Capture the cell that displays the provided text and extract its [x, y] central coordinate. 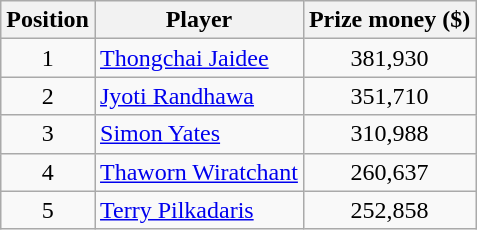
Prize money ($) [389, 20]
381,930 [389, 58]
Terry Pilkadaris [198, 210]
5 [48, 210]
Position [48, 20]
3 [48, 134]
2 [48, 96]
Thaworn Wiratchant [198, 172]
Player [198, 20]
4 [48, 172]
Jyoti Randhawa [198, 96]
1 [48, 58]
351,710 [389, 96]
260,637 [389, 172]
252,858 [389, 210]
Simon Yates [198, 134]
310,988 [389, 134]
Thongchai Jaidee [198, 58]
